Capture the cell that displays the provided text and extract its (X, Y) central coordinate. 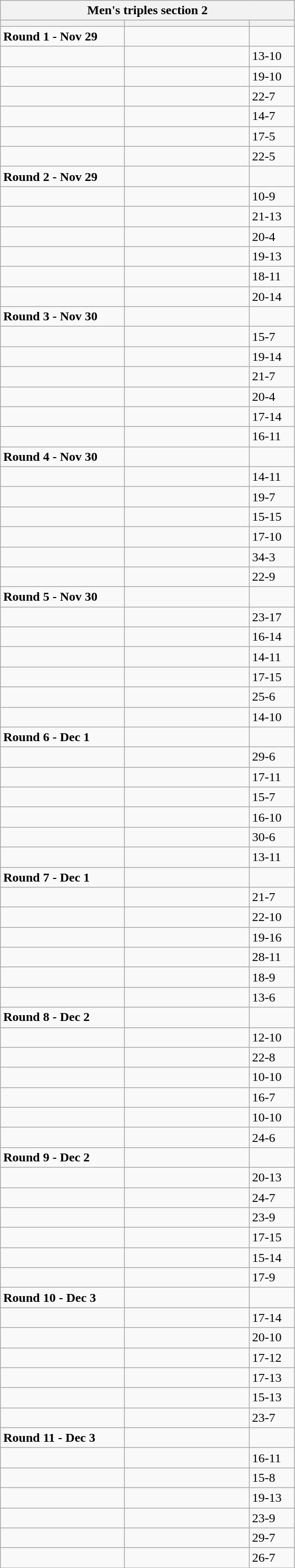
17-5 (272, 136)
12-10 (272, 1037)
34-3 (272, 557)
15-14 (272, 1258)
26-7 (272, 1558)
Round 8 - Dec 2 (63, 1017)
29-6 (272, 757)
Round 11 - Dec 3 (63, 1438)
22-8 (272, 1057)
30-6 (272, 837)
13-6 (272, 997)
19-7 (272, 497)
20-10 (272, 1338)
17-12 (272, 1358)
20-13 (272, 1177)
20-14 (272, 297)
22-5 (272, 156)
24-7 (272, 1198)
17-9 (272, 1278)
19-10 (272, 76)
18-9 (272, 977)
22-10 (272, 917)
22-7 (272, 96)
13-10 (272, 56)
Round 6 - Dec 1 (63, 737)
Round 5 - Nov 30 (63, 597)
Round 7 - Dec 1 (63, 877)
14-10 (272, 717)
16-14 (272, 637)
29-7 (272, 1538)
25-6 (272, 697)
16-10 (272, 817)
23-17 (272, 617)
Round 4 - Nov 30 (63, 457)
14-7 (272, 116)
24-6 (272, 1137)
10-9 (272, 196)
16-7 (272, 1097)
28-11 (272, 957)
15-8 (272, 1478)
17-13 (272, 1378)
Round 9 - Dec 2 (63, 1157)
15-15 (272, 517)
17-10 (272, 537)
17-11 (272, 777)
18-11 (272, 277)
13-11 (272, 857)
23-7 (272, 1418)
22-9 (272, 577)
21-13 (272, 216)
15-13 (272, 1398)
Round 2 - Nov 29 (63, 176)
Round 1 - Nov 29 (63, 36)
Men's triples section 2 (147, 11)
19-14 (272, 357)
Round 3 - Nov 30 (63, 317)
19-16 (272, 937)
Round 10 - Dec 3 (63, 1298)
